Find where the given text appears and provide that cell's center as [X, Y] coordinate. 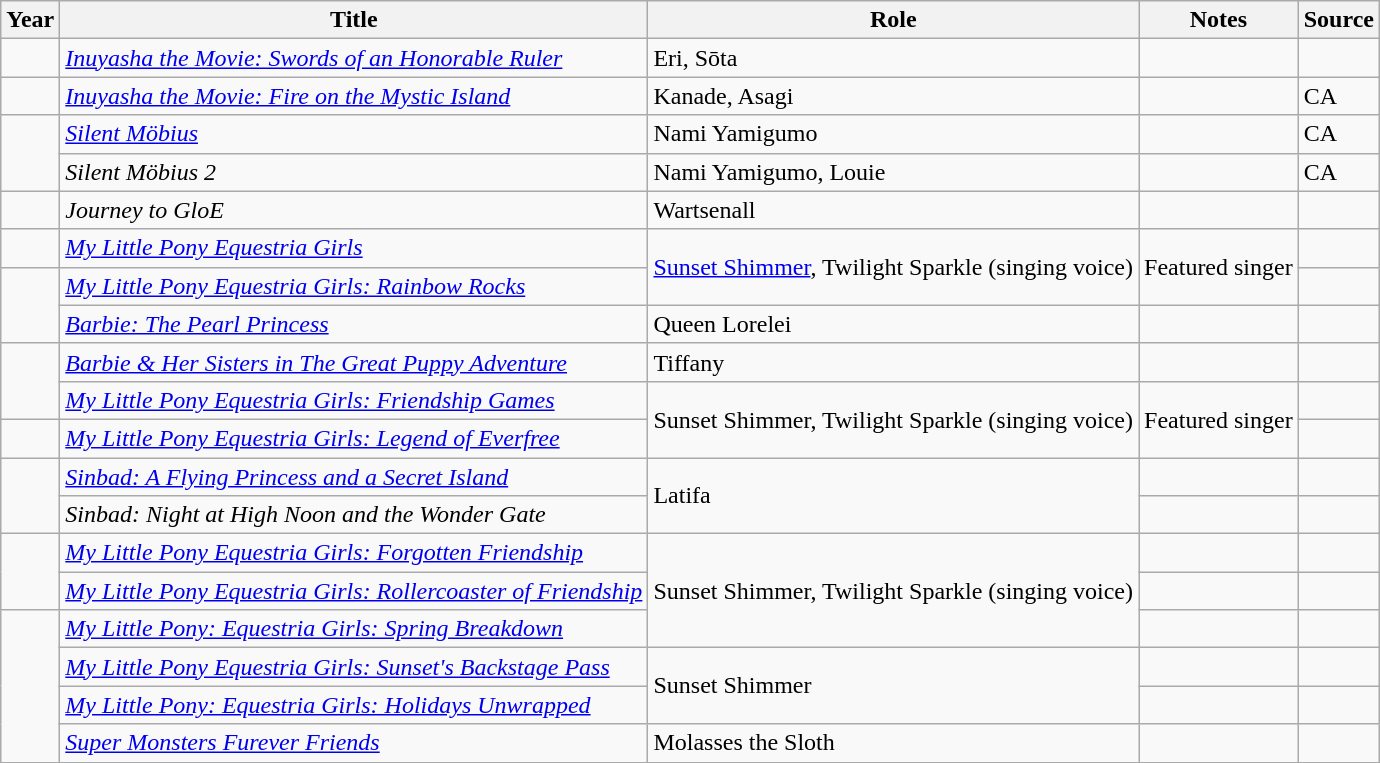
Sunset Shimmer [894, 686]
Wartsenall [894, 210]
My Little Pony Equestria Girls: Rollercoaster of Friendship [354, 591]
Journey to GloE [354, 210]
Molasses the Sloth [894, 743]
Barbie & Her Sisters in The Great Puppy Adventure [354, 362]
Eri, Sōta [894, 58]
My Little Pony: Equestria Girls: Holidays Unwrapped [354, 705]
My Little Pony Equestria Girls: Forgotten Friendship [354, 553]
My Little Pony Equestria Girls: Friendship Games [354, 400]
Nami Yamigumo, Louie [894, 172]
My Little Pony Equestria Girls: Sunset's Backstage Pass [354, 667]
Tiffany [894, 362]
Queen Lorelei [894, 324]
Nami Yamigumo [894, 134]
Barbie: The Pearl Princess [354, 324]
Role [894, 20]
Sinbad: Night at High Noon and the Wonder Gate [354, 515]
Title [354, 20]
Source [1338, 20]
My Little Pony: Equestria Girls: Spring Breakdown [354, 629]
My Little Pony Equestria Girls: Legend of Everfree [354, 438]
Silent Möbius [354, 134]
Notes [1219, 20]
Kanade, Asagi [894, 96]
My Little Pony Equestria Girls [354, 248]
My Little Pony Equestria Girls: Rainbow Rocks [354, 286]
Silent Möbius 2 [354, 172]
Latifa [894, 496]
Year [30, 20]
Inuyasha the Movie: Fire on the Mystic Island [354, 96]
Super Monsters Furever Friends [354, 743]
Inuyasha the Movie: Swords of an Honorable Ruler [354, 58]
Sinbad: A Flying Princess and a Secret Island [354, 477]
